Scan for the cell matching the given text and deliver its [X, Y] coordinate at center. 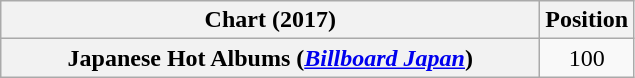
Japanese Hot Albums (Billboard Japan) [270, 58]
Position [587, 20]
100 [587, 58]
Chart (2017) [270, 20]
